Search for the cell housing the specified text and yield its [X, Y] center coordinate. 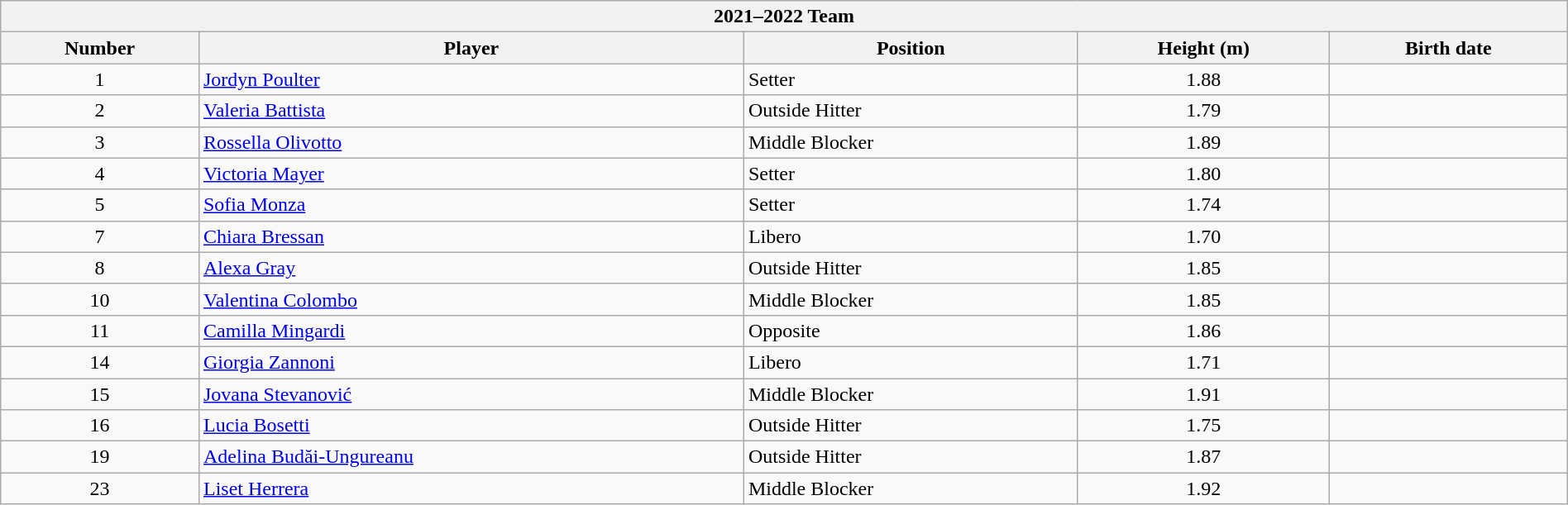
15 [100, 394]
Jordyn Poulter [471, 79]
Player [471, 48]
1.74 [1203, 205]
1.88 [1203, 79]
5 [100, 205]
8 [100, 268]
7 [100, 236]
1.86 [1203, 331]
1.70 [1203, 236]
23 [100, 488]
Opposite [911, 331]
Liset Herrera [471, 488]
Victoria Mayer [471, 174]
4 [100, 174]
Valentina Colombo [471, 299]
1.91 [1203, 394]
Lucia Bosetti [471, 426]
1.79 [1203, 111]
Chiara Bressan [471, 236]
14 [100, 362]
Giorgia Zannoni [471, 362]
19 [100, 457]
Position [911, 48]
Sofia Monza [471, 205]
10 [100, 299]
2021–2022 Team [784, 17]
1.75 [1203, 426]
1.92 [1203, 488]
1.80 [1203, 174]
Number [100, 48]
Height (m) [1203, 48]
Rossella Olivotto [471, 142]
1.89 [1203, 142]
11 [100, 331]
Birth date [1448, 48]
Jovana Stevanović [471, 394]
1 [100, 79]
Adelina Budăi-Ungureanu [471, 457]
Valeria Battista [471, 111]
Alexa Gray [471, 268]
2 [100, 111]
3 [100, 142]
1.87 [1203, 457]
Camilla Mingardi [471, 331]
16 [100, 426]
1.71 [1203, 362]
